Find where the given text appears and provide that cell's center as (X, Y) coordinate. 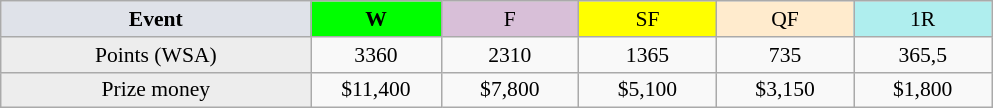
Prize money (156, 90)
1R (923, 19)
$3,150 (785, 90)
QF (785, 19)
2310 (510, 55)
$11,400 (376, 90)
3360 (376, 55)
SF (648, 19)
W (376, 19)
$1,800 (923, 90)
1365 (648, 55)
$7,800 (510, 90)
Event (156, 19)
365,5 (923, 55)
735 (785, 55)
Points (WSA) (156, 55)
$5,100 (648, 90)
F (510, 19)
